Output the [X, Y] coordinate of the center of the cell containing the given text.  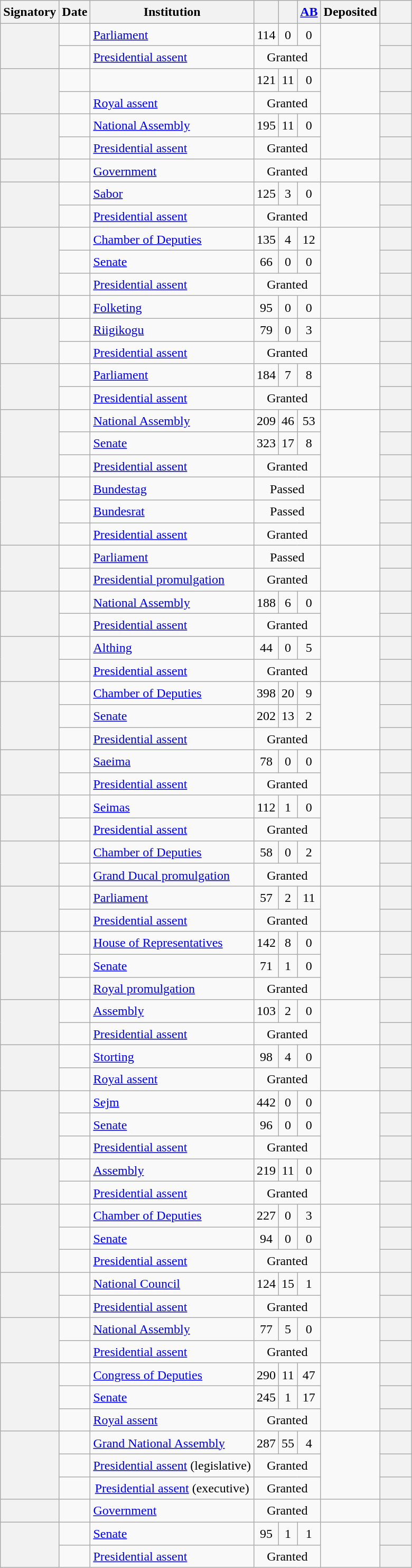
71 [266, 965]
219 [266, 1170]
Date [75, 12]
53 [309, 421]
Riigikogu [172, 330]
9 [309, 694]
Sabor [172, 193]
Storting [172, 1056]
195 [266, 126]
398 [266, 694]
202 [266, 716]
47 [309, 1375]
125 [266, 193]
121 [266, 80]
National Council [172, 1284]
245 [266, 1397]
124 [266, 1284]
114 [266, 35]
13 [288, 716]
46 [288, 421]
12 [309, 239]
Deposited [350, 12]
96 [266, 1125]
94 [266, 1238]
6 [288, 603]
103 [266, 1011]
20 [288, 694]
Presidential assent (legislative) [172, 1465]
AB [309, 12]
Bundestag [172, 488]
184 [266, 375]
66 [266, 261]
112 [266, 807]
Congress of Deputies [172, 1375]
78 [266, 761]
Bundesrat [172, 512]
House of Representatives [172, 943]
Grand Ducal promulgation [172, 874]
Seimas [172, 807]
15 [288, 1284]
227 [266, 1216]
323 [266, 443]
79 [266, 330]
Althing [172, 648]
442 [266, 1102]
287 [266, 1442]
58 [266, 852]
Presidential assent (executive) [172, 1488]
55 [288, 1442]
Sejm [172, 1102]
135 [266, 239]
98 [266, 1056]
77 [266, 1329]
209 [266, 421]
142 [266, 943]
Saeima [172, 761]
290 [266, 1375]
7 [288, 375]
188 [266, 603]
57 [266, 898]
Institution [172, 12]
44 [266, 648]
Signatory [30, 12]
Grand National Assembly [172, 1442]
Royal promulgation [172, 989]
Folketing [172, 307]
Presidential promulgation [172, 579]
